Find where the given text appears and provide that cell's center as (x, y) coordinate. 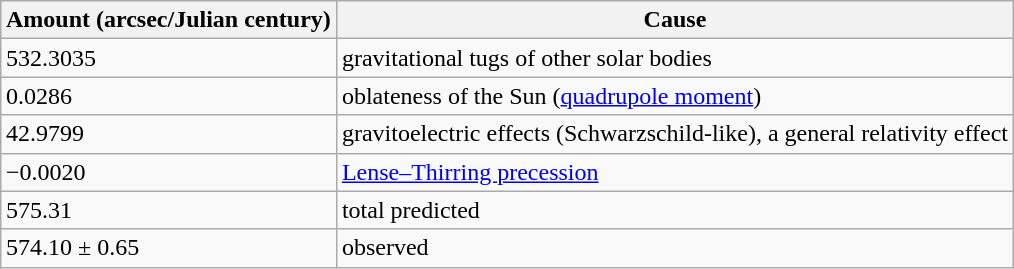
Amount (arcsec/Julian century) (168, 20)
532.3035 (168, 58)
574.10 ± 0.65 (168, 248)
−0.0020 (168, 172)
gravitoelectric effects (Schwarzschild-like), a general relativity effect (674, 134)
observed (674, 248)
total predicted (674, 210)
oblateness of the Sun (quadrupole moment) (674, 96)
gravitational tugs of other solar bodies (674, 58)
0.0286 (168, 96)
575.31 (168, 210)
Cause (674, 20)
Lense–Thirring precession (674, 172)
42.9799 (168, 134)
